Extract the (x, y) coordinate from the center of the cell holding the provided text.  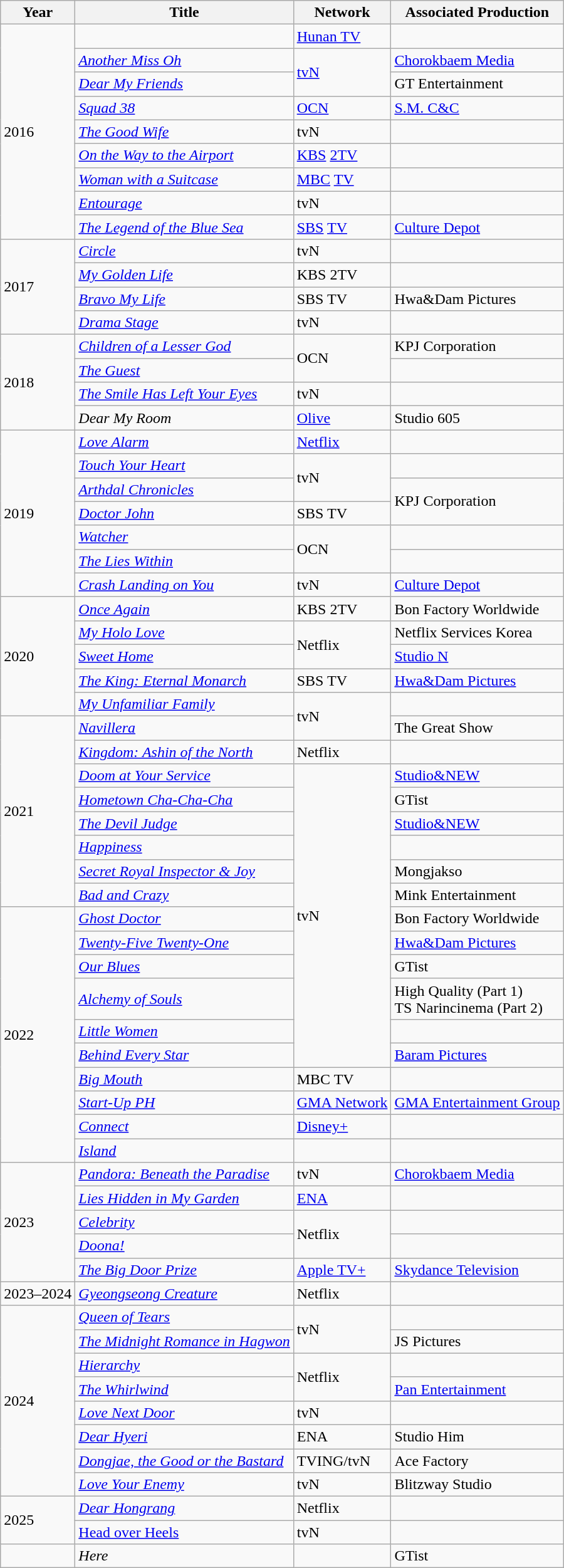
Ace Factory (478, 1461)
On the Way to the Airport (184, 155)
Love Next Door (184, 1413)
Pan Entertainment (478, 1389)
Disney+ (342, 1127)
Crash Landing on You (184, 585)
Dear My Friends (184, 84)
GMA Network (342, 1103)
The Legend of the Blue Sea (184, 227)
Kingdom: Ashin of the North (184, 752)
Twenty-Five Twenty-One (184, 943)
Title (184, 13)
Behind Every Star (184, 1055)
Baram Pictures (478, 1055)
Big Mouth (184, 1079)
Drama Stage (184, 323)
Netflix Services Korea (478, 632)
Hometown Cha-Cha-Cha (184, 800)
Studio 605 (478, 418)
Navillera (184, 728)
2016 (38, 132)
Squad 38 (184, 108)
Bravo My Life (184, 299)
Entourage (184, 203)
Circle (184, 251)
Watcher (184, 537)
Dongjae, the Good or the Bastard (184, 1461)
2019 (38, 513)
GT Entertainment (478, 84)
Gyeongseong Creature (184, 1294)
JS Pictures (478, 1341)
Woman with a Suitcase (184, 179)
2023 (38, 1222)
Head over Heels (184, 1532)
Mongjakso (478, 871)
My Golden Life (184, 274)
Olive (342, 418)
Hierarchy (184, 1365)
Little Women (184, 1031)
Happiness (184, 847)
2020 (38, 656)
Blitzway Studio (478, 1485)
Queen of Tears (184, 1317)
2017 (38, 286)
The Lies Within (184, 561)
Network (342, 13)
The Devil Judge (184, 823)
Our Blues (184, 966)
2025 (38, 1520)
The Guest (184, 370)
The Midnight Romance in Hagwon (184, 1341)
High Quality (Part 1)TS Narincinema (Part 2) (478, 999)
Celebrity (184, 1222)
Associated Production (478, 13)
Doona! (184, 1246)
2022 (38, 1035)
The King: Eternal Monarch (184, 680)
Island (184, 1151)
Touch Your Heart (184, 466)
Children of a Lesser God (184, 347)
Hunan TV (342, 36)
Dear Hongrang (184, 1508)
2018 (38, 382)
Apple TV+ (342, 1270)
Doctor John (184, 513)
TVING/tvN (342, 1461)
Pandora: Beneath the Paradise (184, 1174)
Bad and Crazy (184, 895)
Here (184, 1556)
Secret Royal Inspector & Joy (184, 871)
The Big Door Prize (184, 1270)
My Holo Love (184, 632)
2023–2024 (38, 1294)
Another Miss Oh (184, 60)
Connect (184, 1127)
Studio Him (478, 1436)
S.M. C&C (478, 108)
The Whirlwind (184, 1389)
The Good Wife (184, 132)
The Great Show (478, 728)
GMA Entertainment Group (478, 1103)
Studio N (478, 656)
Lies Hidden in My Garden (184, 1198)
2024 (38, 1401)
Once Again (184, 609)
Start-Up PH (184, 1103)
Year (38, 13)
Arthdal Chronicles (184, 489)
Dear My Room (184, 418)
Ghost Doctor (184, 919)
My Unfamiliar Family (184, 704)
Doom at Your Service (184, 776)
The Smile Has Left Your Eyes (184, 394)
Love Alarm (184, 442)
Love Your Enemy (184, 1485)
Dear Hyeri (184, 1436)
Skydance Television (478, 1270)
Sweet Home (184, 656)
Alchemy of Souls (184, 999)
2021 (38, 812)
Mink Entertainment (478, 895)
